Output the (x, y) coordinate of the center of the cell containing the given text.  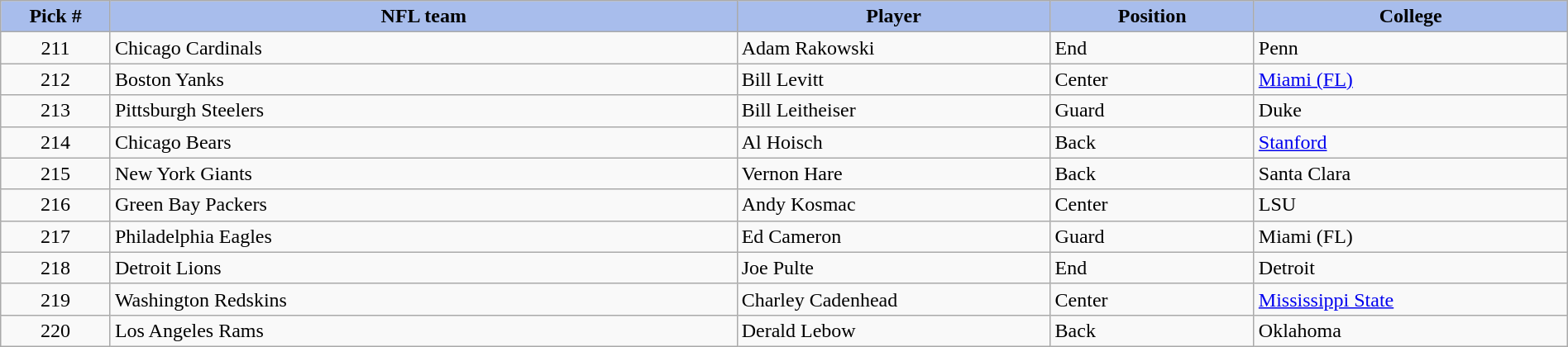
Washington Redskins (423, 299)
Position (1152, 17)
212 (56, 79)
Player (893, 17)
Los Angeles Rams (423, 330)
Boston Yanks (423, 79)
Al Hoisch (893, 142)
Oklahoma (1411, 330)
Philadelphia Eagles (423, 236)
Charley Cadenhead (893, 299)
Chicago Cardinals (423, 48)
214 (56, 142)
Green Bay Packers (423, 205)
Bill Levitt (893, 79)
Joe Pulte (893, 268)
220 (56, 330)
Ed Cameron (893, 236)
Detroit Lions (423, 268)
217 (56, 236)
Andy Kosmac (893, 205)
Santa Clara (1411, 173)
218 (56, 268)
211 (56, 48)
Mississippi State (1411, 299)
Pick # (56, 17)
Penn (1411, 48)
Chicago Bears (423, 142)
216 (56, 205)
College (1411, 17)
Derald Lebow (893, 330)
215 (56, 173)
NFL team (423, 17)
Vernon Hare (893, 173)
213 (56, 111)
Adam Rakowski (893, 48)
New York Giants (423, 173)
Detroit (1411, 268)
Bill Leitheiser (893, 111)
Pittsburgh Steelers (423, 111)
Stanford (1411, 142)
LSU (1411, 205)
219 (56, 299)
Duke (1411, 111)
